Return [X, Y] of the center of cell containing provided text 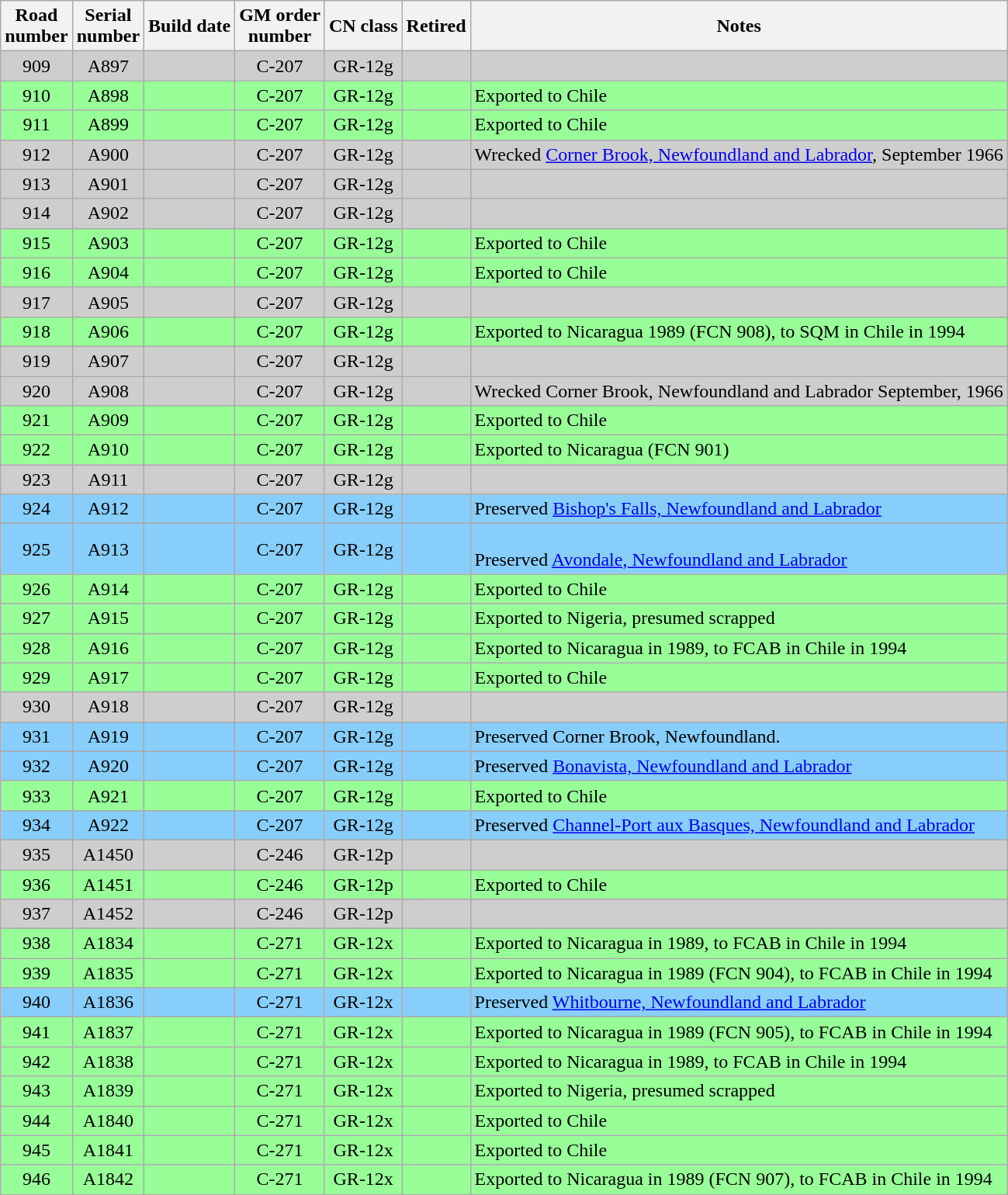
A917 [108, 677]
Serialnumber [108, 26]
GM ordernumber [280, 26]
929 [36, 677]
925 [36, 549]
A906 [108, 331]
A904 [108, 272]
Exported to Nicaragua 1989 (FCN 908), to SQM in Chile in 1994 [739, 331]
938 [36, 944]
927 [36, 618]
946 [36, 1179]
Exported to Nicaragua (FCN 901) [739, 450]
941 [36, 1032]
A913 [108, 549]
940 [36, 1003]
A902 [108, 213]
A918 [108, 707]
Notes [739, 26]
937 [36, 914]
Wrecked Corner Brook, Newfoundland and Labrador, September 1966 [739, 154]
Preserved Channel-Port aux Basques, Newfoundland and Labrador [739, 825]
Exported to Nicaragua in 1989 (FCN 905), to FCAB in Chile in 1994 [739, 1032]
A920 [108, 766]
A1837 [108, 1032]
913 [36, 184]
930 [36, 707]
A914 [108, 589]
Exported to Nicaragua in 1989 (FCN 904), to FCAB in Chile in 1994 [739, 973]
934 [36, 825]
A898 [108, 95]
A1838 [108, 1062]
943 [36, 1091]
A1835 [108, 973]
A897 [108, 66]
A901 [108, 184]
919 [36, 361]
A1452 [108, 914]
A1836 [108, 1003]
936 [36, 884]
923 [36, 480]
A1450 [108, 854]
A907 [108, 361]
A911 [108, 480]
926 [36, 589]
931 [36, 736]
A1842 [108, 1179]
A903 [108, 243]
A1841 [108, 1150]
924 [36, 509]
Exported to Nicaragua in 1989 (FCN 907), to FCAB in Chile in 1994 [739, 1179]
910 [36, 95]
914 [36, 213]
A915 [108, 618]
Build date [189, 26]
Roadnumber [36, 26]
Preserved Corner Brook, Newfoundland. [739, 736]
A899 [108, 125]
A912 [108, 509]
917 [36, 302]
A908 [108, 390]
A1451 [108, 884]
A921 [108, 795]
Preserved Whitbourne, Newfoundland and Labrador [739, 1003]
942 [36, 1062]
928 [36, 648]
A905 [108, 302]
912 [36, 154]
945 [36, 1150]
CN class [363, 26]
A910 [108, 450]
911 [36, 125]
A1840 [108, 1121]
935 [36, 854]
920 [36, 390]
921 [36, 421]
939 [36, 973]
A916 [108, 648]
A900 [108, 154]
Preserved Avondale, Newfoundland and Labrador [739, 549]
Wrecked Corner Brook, Newfoundland and Labrador September, 1966 [739, 390]
Preserved Bonavista, Newfoundland and Labrador [739, 766]
915 [36, 243]
944 [36, 1121]
918 [36, 331]
909 [36, 66]
916 [36, 272]
A919 [108, 736]
A1834 [108, 944]
932 [36, 766]
A922 [108, 825]
A1839 [108, 1091]
A909 [108, 421]
Preserved Bishop's Falls, Newfoundland and Labrador [739, 509]
933 [36, 795]
Retired [436, 26]
922 [36, 450]
